Return the (X, Y) coordinate for the center point of the cell that contains the specified text.  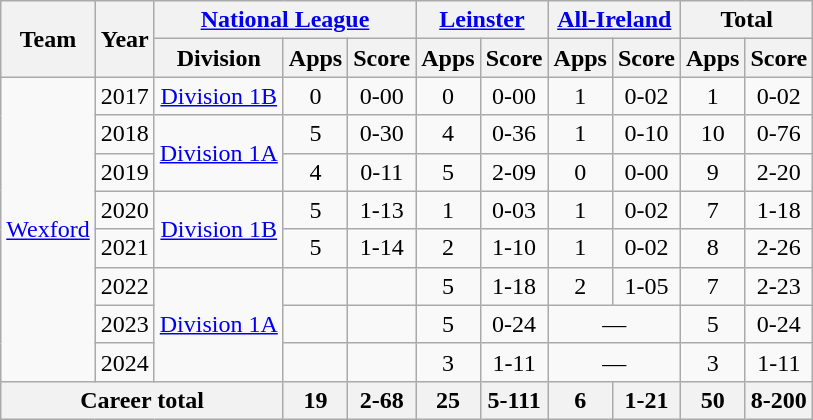
2021 (124, 248)
Total (746, 20)
1-21 (646, 400)
2023 (124, 324)
2022 (124, 286)
2-23 (779, 286)
1-05 (646, 286)
2-09 (514, 172)
0-76 (779, 134)
2024 (124, 362)
2-20 (779, 172)
9 (712, 172)
Year (124, 39)
1-13 (382, 210)
0-03 (514, 210)
8-200 (779, 400)
10 (712, 134)
2-68 (382, 400)
2020 (124, 210)
0-10 (646, 134)
5-111 (514, 400)
1-10 (514, 248)
0-11 (382, 172)
All-Ireland (614, 20)
0-30 (382, 134)
Division (218, 58)
6 (580, 400)
25 (448, 400)
50 (712, 400)
Career total (142, 400)
Leinster (482, 20)
National League (284, 20)
Wexford (48, 229)
2-26 (779, 248)
2018 (124, 134)
2017 (124, 96)
19 (315, 400)
8 (712, 248)
Team (48, 39)
0-36 (514, 134)
2019 (124, 172)
1-14 (382, 248)
